Provide the (x, y) coordinate of the cell's center where the given text is located.  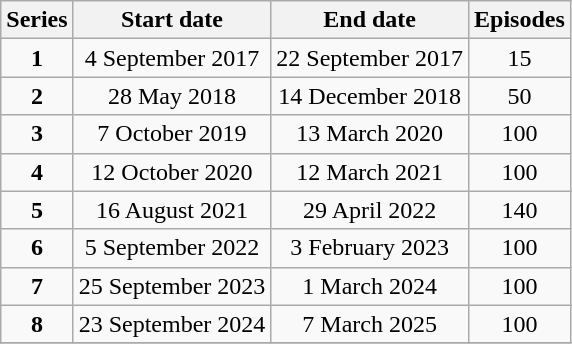
7 March 2025 (370, 324)
1 March 2024 (370, 286)
4 September 2017 (172, 58)
Start date (172, 20)
12 October 2020 (172, 172)
7 October 2019 (172, 134)
14 December 2018 (370, 96)
8 (37, 324)
29 April 2022 (370, 210)
22 September 2017 (370, 58)
50 (520, 96)
13 March 2020 (370, 134)
140 (520, 210)
23 September 2024 (172, 324)
4 (37, 172)
28 May 2018 (172, 96)
Episodes (520, 20)
3 February 2023 (370, 248)
3 (37, 134)
12 March 2021 (370, 172)
5 September 2022 (172, 248)
2 (37, 96)
5 (37, 210)
6 (37, 248)
Series (37, 20)
1 (37, 58)
7 (37, 286)
End date (370, 20)
15 (520, 58)
25 September 2023 (172, 286)
16 August 2021 (172, 210)
